Determine the [x, y] coordinate at the center of the cell enclosing the given text.  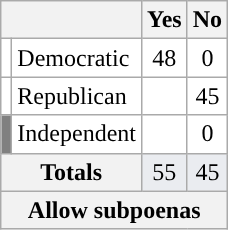
No [207, 20]
Yes [164, 20]
Totals [72, 172]
Independent [77, 134]
Allow subpoenas [114, 210]
Republican [77, 96]
Democratic [77, 58]
48 [164, 58]
55 [164, 172]
